Scan for the cell matching the given text and deliver its [x, y] coordinate at center. 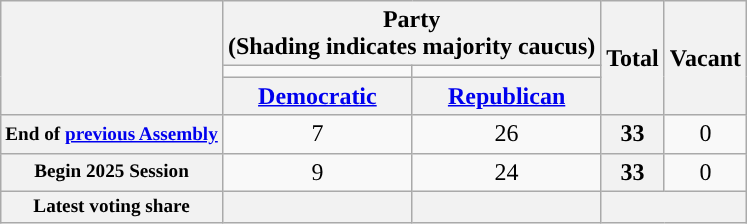
Democratic [317, 96]
Vacant [705, 58]
26 [506, 134]
7 [317, 134]
Latest voting share [112, 207]
Party(Shading indicates majority caucus) [411, 34]
9 [317, 172]
Begin 2025 Session [112, 172]
End of previous Assembly [112, 134]
Total [633, 58]
Republican [506, 96]
24 [506, 172]
